For the text-containing cell, return its midpoint in [X, Y] coordinate format. 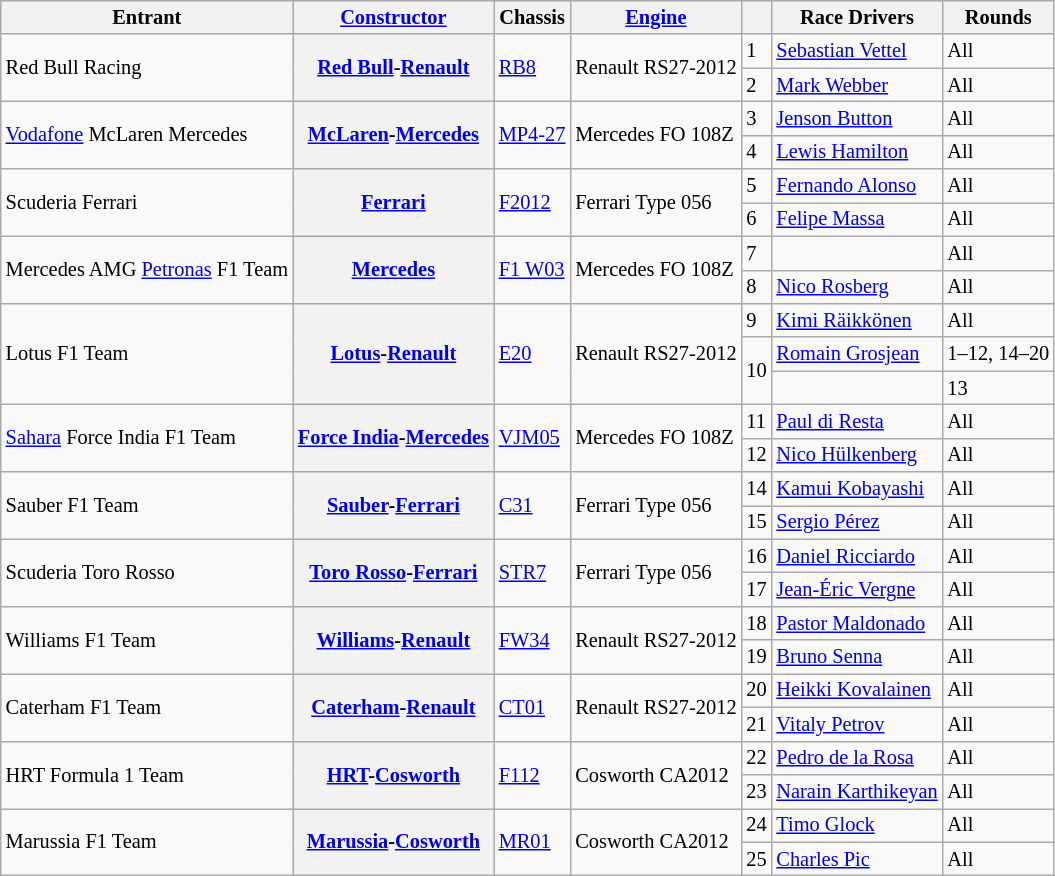
Mark Webber [856, 85]
15 [756, 522]
Engine [656, 17]
Sergio Pérez [856, 522]
Caterham-Renault [394, 706]
HRT Formula 1 Team [147, 774]
11 [756, 421]
Timo Glock [856, 825]
McLaren-Mercedes [394, 134]
Sebastian Vettel [856, 51]
8 [756, 287]
16 [756, 556]
Mercedes AMG Petronas F1 Team [147, 270]
Kimi Räikkönen [856, 320]
Vodafone McLaren Mercedes [147, 134]
18 [756, 623]
Marussia F1 Team [147, 842]
Scuderia Toro Rosso [147, 572]
21 [756, 724]
Fernando Alonso [856, 186]
Jenson Button [856, 118]
F112 [532, 774]
13 [998, 388]
MR01 [532, 842]
Toro Rosso-Ferrari [394, 572]
Romain Grosjean [856, 354]
Pedro de la Rosa [856, 758]
HRT-Cosworth [394, 774]
25 [756, 859]
Nico Rosberg [856, 287]
Ferrari [394, 202]
24 [756, 825]
Rounds [998, 17]
1 [756, 51]
Sauber F1 Team [147, 506]
C31 [532, 506]
CT01 [532, 706]
Felipe Massa [856, 219]
5 [756, 186]
Bruno Senna [856, 657]
FW34 [532, 640]
22 [756, 758]
Charles Pic [856, 859]
Sauber-Ferrari [394, 506]
Nico Hülkenberg [856, 455]
Jean-Éric Vergne [856, 589]
6 [756, 219]
Lewis Hamilton [856, 152]
RB8 [532, 68]
Vitaly Petrov [856, 724]
1–12, 14–20 [998, 354]
Chassis [532, 17]
9 [756, 320]
10 [756, 370]
Kamui Kobayashi [856, 489]
Caterham F1 Team [147, 706]
F1 W03 [532, 270]
Race Drivers [856, 17]
E20 [532, 354]
4 [756, 152]
Pastor Maldonado [856, 623]
Red Bull Racing [147, 68]
Lotus F1 Team [147, 354]
F2012 [532, 202]
MP4-27 [532, 134]
Entrant [147, 17]
17 [756, 589]
Lotus-Renault [394, 354]
Narain Karthikeyan [856, 791]
Red Bull-Renault [394, 68]
Heikki Kovalainen [856, 690]
Williams F1 Team [147, 640]
Mercedes [394, 270]
Force India-Mercedes [394, 438]
Sahara Force India F1 Team [147, 438]
14 [756, 489]
VJM05 [532, 438]
Constructor [394, 17]
19 [756, 657]
2 [756, 85]
STR7 [532, 572]
Marussia-Cosworth [394, 842]
3 [756, 118]
Daniel Ricciardo [856, 556]
23 [756, 791]
12 [756, 455]
Paul di Resta [856, 421]
20 [756, 690]
Williams-Renault [394, 640]
Scuderia Ferrari [147, 202]
7 [756, 253]
